From the cell containing the given text, extract its center point as (X, Y) coordinate. 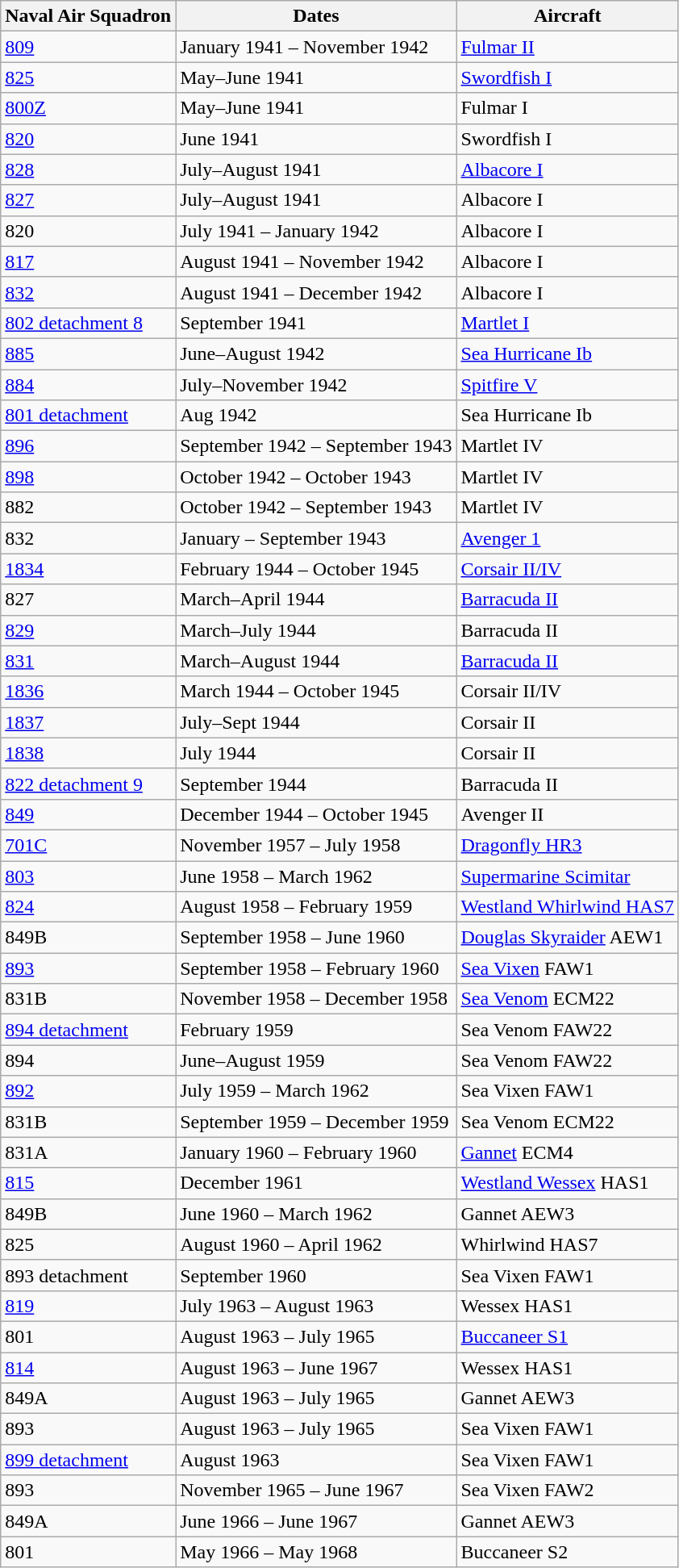
Avenger 1 (568, 538)
May 1966 – May 1968 (316, 1552)
896 (89, 446)
Supermarine Scimitar (568, 876)
February 1944 – October 1945 (316, 569)
899 detachment (89, 1460)
Gannet ECM4 (568, 1152)
September 1941 (316, 323)
701C (89, 845)
Spitfire V (568, 385)
822 detachment 9 (89, 784)
Aug 1942 (316, 416)
September 1958 – February 1960 (316, 968)
Sea Vixen FAW2 (568, 1491)
December 1944 – October 1945 (316, 814)
March–August 1944 (316, 661)
September 1960 (316, 1275)
March–July 1944 (316, 630)
November 1965 – June 1967 (316, 1491)
Westland Wessex HAS1 (568, 1183)
898 (89, 477)
814 (89, 1368)
July 1941 – January 1942 (316, 231)
828 (89, 169)
884 (89, 385)
800Z (89, 108)
Whirlwind HAS7 (568, 1244)
801 detachment (89, 416)
Aircraft (568, 16)
July 1944 (316, 753)
Buccaneer S1 (568, 1336)
November 1957 – July 1958 (316, 845)
September 1959 – December 1959 (316, 1122)
March–April 1944 (316, 600)
October 1942 – September 1943 (316, 508)
1837 (89, 722)
November 1958 – December 1958 (316, 999)
Martlet I (568, 323)
February 1959 (316, 1030)
831 (89, 661)
August 1963 – June 1967 (316, 1368)
1836 (89, 692)
1838 (89, 753)
Douglas Skyraider AEW1 (568, 938)
Westland Whirlwind HAS7 (568, 907)
1834 (89, 569)
849 (89, 814)
December 1961 (316, 1183)
817 (89, 261)
July 1963 – August 1963 (316, 1306)
March 1944 – October 1945 (316, 692)
August 1958 – February 1959 (316, 907)
809 (89, 47)
August 1960 – April 1962 (316, 1244)
Dragonfly HR3 (568, 845)
803 (89, 876)
882 (89, 508)
September 1944 (316, 784)
815 (89, 1183)
July–November 1942 (316, 385)
August 1941 – December 1942 (316, 292)
July–Sept 1944 (316, 722)
July 1959 – March 1962 (316, 1091)
894 detachment (89, 1030)
Avenger II (568, 814)
June 1966 – June 1967 (316, 1521)
893 detachment (89, 1275)
Fulmar II (568, 47)
802 detachment 8 (89, 323)
September 1958 – June 1960 (316, 938)
June 1958 – March 1962 (316, 876)
824 (89, 907)
Buccaneer S2 (568, 1552)
October 1942 – October 1943 (316, 477)
August 1941 – November 1942 (316, 261)
January 1941 – November 1942 (316, 47)
September 1942 – September 1943 (316, 446)
June 1941 (316, 139)
June–August 1942 (316, 353)
June 1960 – March 1962 (316, 1214)
January – September 1943 (316, 538)
819 (89, 1306)
Naval Air Squadron (89, 16)
894 (89, 1060)
885 (89, 353)
June–August 1959 (316, 1060)
892 (89, 1091)
831A (89, 1152)
Fulmar I (568, 108)
Dates (316, 16)
August 1963 (316, 1460)
January 1960 – February 1960 (316, 1152)
829 (89, 630)
